Determine the [x, y] coordinate at the center of the cell enclosing the given text.  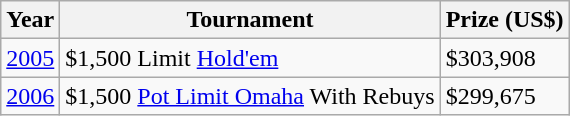
Prize (US$) [504, 20]
Tournament [250, 20]
$1,500 Limit Hold'em [250, 58]
2006 [30, 96]
$1,500 Pot Limit Omaha With Rebuys [250, 96]
2005 [30, 58]
$299,675 [504, 96]
$303,908 [504, 58]
Year [30, 20]
